Provide the [x, y] coordinate of the cell's center where the given text is located.  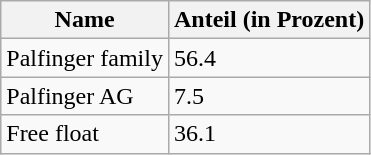
36.1 [268, 134]
56.4 [268, 58]
7.5 [268, 96]
Anteil (in Prozent) [268, 20]
Palfinger AG [85, 96]
Free float [85, 134]
Name [85, 20]
Palfinger family [85, 58]
